Detect which cell encompasses the target text, then output its (X, Y) center coordinate. 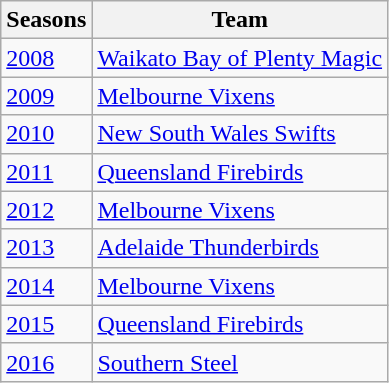
2016 (46, 362)
Southern Steel (240, 362)
2012 (46, 210)
2013 (46, 248)
2010 (46, 134)
2011 (46, 172)
Adelaide Thunderbirds (240, 248)
2014 (46, 286)
2015 (46, 324)
2009 (46, 96)
Team (240, 20)
Waikato Bay of Plenty Magic (240, 58)
New South Wales Swifts (240, 134)
Seasons (46, 20)
2008 (46, 58)
